From the cell containing the given text, extract its center point as [x, y] coordinate. 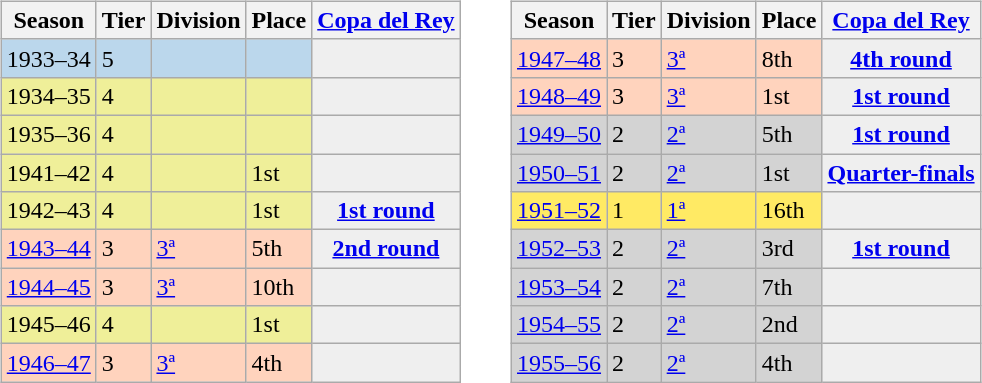
5 [124, 58]
1946–47 [48, 363]
1944–45 [48, 287]
10th [279, 287]
8th [789, 58]
1951–52 [558, 211]
1954–55 [558, 325]
1953–54 [558, 287]
1934–35 [48, 96]
1935–36 [48, 134]
1955–56 [558, 363]
2nd round [386, 249]
4th round [901, 58]
1942–43 [48, 211]
Quarter-finals [901, 173]
1952–53 [558, 249]
1950–51 [558, 173]
1943–44 [48, 249]
16th [789, 211]
1945–46 [48, 325]
1948–49 [558, 96]
1947–48 [558, 58]
1ª [708, 211]
2nd [789, 325]
1949–50 [558, 134]
1933–34 [48, 58]
1941–42 [48, 173]
7th [789, 287]
1 [634, 211]
3rd [789, 249]
